Return the [X, Y] coordinate for the center point of the cell that contains the specified text.  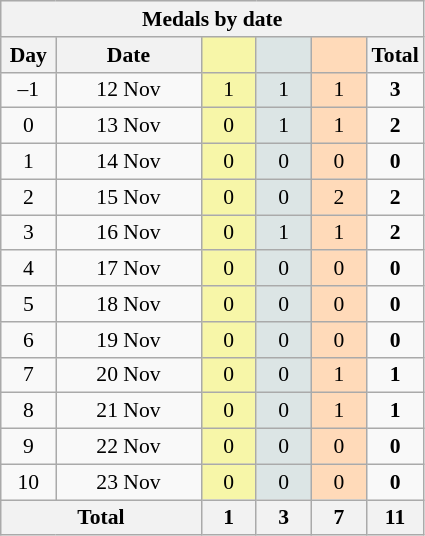
21 Nov [128, 411]
–1 [28, 90]
Date [128, 55]
14 Nov [128, 162]
4 [28, 269]
5 [28, 304]
13 Nov [128, 126]
Day [28, 55]
8 [28, 411]
19 Nov [128, 340]
12 Nov [128, 90]
Medals by date [212, 19]
11 [394, 518]
9 [28, 447]
18 Nov [128, 304]
16 Nov [128, 233]
17 Nov [128, 269]
23 Nov [128, 482]
10 [28, 482]
15 Nov [128, 197]
20 Nov [128, 375]
6 [28, 340]
22 Nov [128, 447]
